Provide the [X, Y] coordinate of the cell's center where the given text is located.  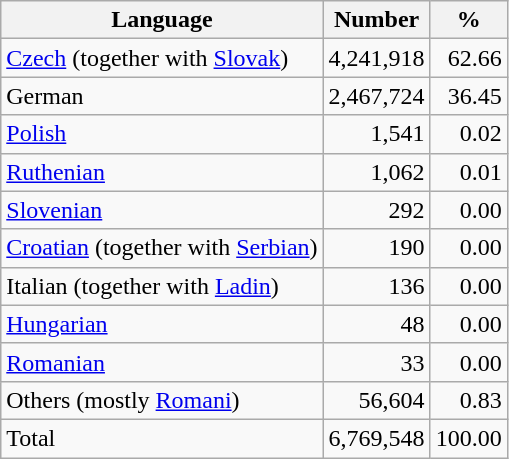
100.00 [468, 438]
33 [376, 362]
190 [376, 248]
62.66 [468, 58]
Language [162, 20]
Ruthenian [162, 172]
Number [376, 20]
Total [162, 438]
6,769,548 [376, 438]
2,467,724 [376, 96]
Others (mostly Romani) [162, 400]
Croatian (together with Serbian) [162, 248]
292 [376, 210]
36.45 [468, 96]
1,541 [376, 134]
Czech (together with Slovak) [162, 58]
56,604 [376, 400]
Hungarian [162, 324]
German [162, 96]
Italian (together with Ladin) [162, 286]
Romanian [162, 362]
136 [376, 286]
48 [376, 324]
% [468, 20]
0.83 [468, 400]
Polish [162, 134]
0.02 [468, 134]
0.01 [468, 172]
4,241,918 [376, 58]
1,062 [376, 172]
Slovenian [162, 210]
